Scan for the cell matching the given text and deliver its [X, Y] coordinate at center. 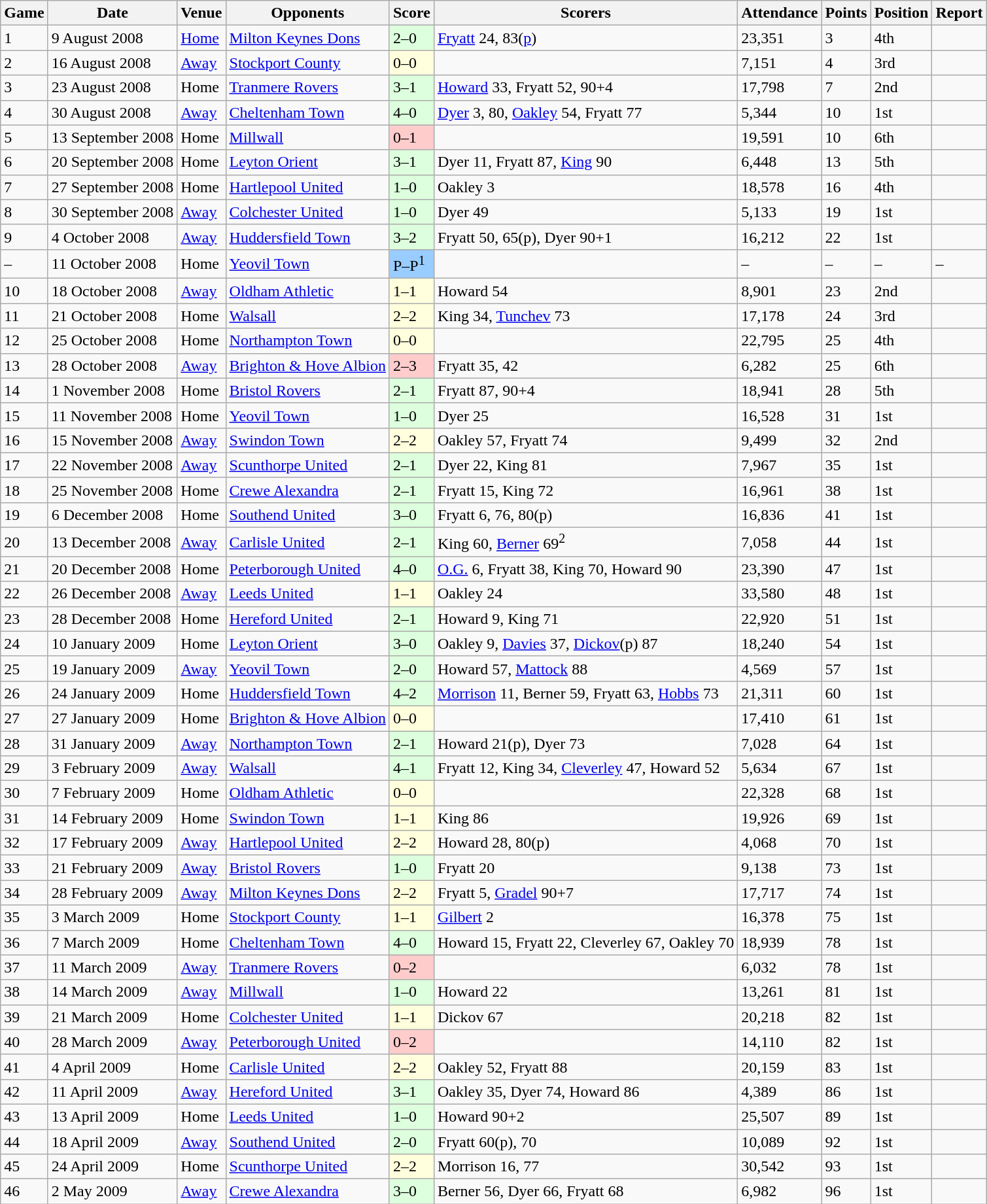
18 April 2009 [113, 1142]
30,542 [780, 1167]
27 September 2008 [113, 187]
25 November 2008 [113, 490]
81 [846, 992]
11 April 2009 [113, 1092]
Oakley 9, Davies 37, Dickov(p) 87 [585, 644]
14 March 2009 [113, 992]
27 January 2009 [113, 718]
25 October 2008 [113, 341]
Fryatt 50, 65(p), Dyer 90+1 [585, 237]
Howard 33, Fryatt 52, 90+4 [585, 88]
14 February 2009 [113, 818]
47 [846, 569]
Howard 28, 80(p) [585, 843]
27 [24, 718]
17,410 [780, 718]
6,982 [780, 1192]
22,795 [780, 341]
7 March 2009 [113, 942]
20 September 2008 [113, 162]
14,110 [780, 1042]
6,032 [780, 967]
Howard 54 [585, 291]
13 September 2008 [113, 137]
Howard 57, Mattock 88 [585, 668]
17,178 [780, 316]
Howard 90+2 [585, 1116]
6,282 [780, 366]
39 [24, 1017]
17,717 [780, 893]
64 [846, 744]
5,344 [780, 112]
Position [901, 13]
Report [959, 13]
Fryatt 5, Gradel 90+7 [585, 893]
Morrison 11, Berner 59, Fryatt 63, Hobbs 73 [585, 693]
Opponents [307, 13]
Oakley 3 [585, 187]
0–1 [411, 137]
Oakley 35, Dyer 74, Howard 86 [585, 1092]
7,028 [780, 744]
28 October 2008 [113, 366]
23,351 [780, 38]
Morrison 16, 77 [585, 1167]
Howard 15, Fryatt 22, Cleverley 67, Oakley 70 [585, 942]
24 January 2009 [113, 693]
21 October 2008 [113, 316]
26 December 2008 [113, 594]
23,390 [780, 569]
69 [846, 818]
60 [846, 693]
3 March 2009 [113, 918]
5,133 [780, 212]
33,580 [780, 594]
16,528 [780, 415]
Fryatt 35, 42 [585, 366]
6,448 [780, 162]
8 [24, 212]
30 [24, 793]
18,939 [780, 942]
68 [846, 793]
83 [846, 1067]
1 [24, 38]
5,634 [780, 768]
Fryatt 24, 83(p) [585, 38]
13,261 [780, 992]
30 September 2008 [113, 212]
King 60, Berner 692 [585, 543]
Date [113, 13]
7,967 [780, 465]
74 [846, 893]
9 August 2008 [113, 38]
P–P1 [411, 264]
10 January 2009 [113, 644]
Dyer 3, 80, Oakley 54, Fryatt 77 [585, 112]
2 May 2009 [113, 1192]
89 [846, 1116]
Howard 22 [585, 992]
16 August 2008 [113, 63]
19,591 [780, 137]
1 November 2008 [113, 390]
13 December 2008 [113, 543]
21 [24, 569]
16,961 [780, 490]
2–3 [411, 366]
9 [24, 237]
9,138 [780, 868]
6 [24, 162]
16,836 [780, 515]
36 [24, 942]
4 October 2008 [113, 237]
2 [24, 63]
King 86 [585, 818]
43 [24, 1116]
7 February 2009 [113, 793]
51 [846, 619]
Fryatt 60(p), 70 [585, 1142]
Howard 21(p), Dyer 73 [585, 744]
King 34, Tunchev 73 [585, 316]
92 [846, 1142]
21,311 [780, 693]
15 November 2008 [113, 440]
21 February 2009 [113, 868]
Howard 9, King 71 [585, 619]
19 January 2009 [113, 668]
96 [846, 1192]
9,499 [780, 440]
Fryatt 87, 90+4 [585, 390]
Attendance [780, 13]
Oakley 24 [585, 594]
18,578 [780, 187]
22,328 [780, 793]
5 [24, 137]
42 [24, 1092]
30 August 2008 [113, 112]
8,901 [780, 291]
67 [846, 768]
34 [24, 893]
11 March 2009 [113, 967]
Oakley 57, Fryatt 74 [585, 440]
3 February 2009 [113, 768]
18 October 2008 [113, 291]
Dyer 25 [585, 415]
11 November 2008 [113, 415]
Dyer 11, Fryatt 87, King 90 [585, 162]
29 [24, 768]
17 February 2009 [113, 843]
73 [846, 868]
16,212 [780, 237]
40 [24, 1042]
16,378 [780, 918]
20,218 [780, 1017]
6 December 2008 [113, 515]
24 April 2009 [113, 1167]
Fryatt 20 [585, 868]
31 January 2009 [113, 744]
54 [846, 644]
12 [24, 341]
93 [846, 1167]
21 March 2009 [113, 1017]
Oakley 52, Fryatt 88 [585, 1067]
57 [846, 668]
20 December 2008 [113, 569]
14 [24, 390]
7,058 [780, 543]
Game [24, 13]
17 [24, 465]
25,507 [780, 1116]
7,151 [780, 63]
Score [411, 13]
11 [24, 316]
18,941 [780, 390]
4–1 [411, 768]
4 April 2009 [113, 1067]
Fryatt 12, King 34, Cleverley 47, Howard 52 [585, 768]
4,389 [780, 1092]
3–2 [411, 237]
28 December 2008 [113, 619]
45 [24, 1167]
11 October 2008 [113, 264]
61 [846, 718]
28 March 2009 [113, 1042]
22 November 2008 [113, 465]
17,798 [780, 88]
13 April 2009 [113, 1116]
Venue [201, 13]
Dyer 49 [585, 212]
15 [24, 415]
48 [846, 594]
Fryatt 15, King 72 [585, 490]
4–2 [411, 693]
Dyer 22, King 81 [585, 465]
Fryatt 6, 76, 80(p) [585, 515]
46 [24, 1192]
70 [846, 843]
18 [24, 490]
19,926 [780, 818]
26 [24, 693]
86 [846, 1092]
37 [24, 967]
18,240 [780, 644]
Scorers [585, 13]
Gilbert 2 [585, 918]
22,920 [780, 619]
23 August 2008 [113, 88]
O.G. 6, Fryatt 38, King 70, Howard 90 [585, 569]
28 February 2009 [113, 893]
75 [846, 918]
4,068 [780, 843]
Points [846, 13]
33 [24, 868]
20,159 [780, 1067]
20 [24, 543]
10,089 [780, 1142]
Berner 56, Dyer 66, Fryatt 68 [585, 1192]
Dickov 67 [585, 1017]
4,569 [780, 668]
